Locate the cell with the specified text and output its (X, Y) center coordinate. 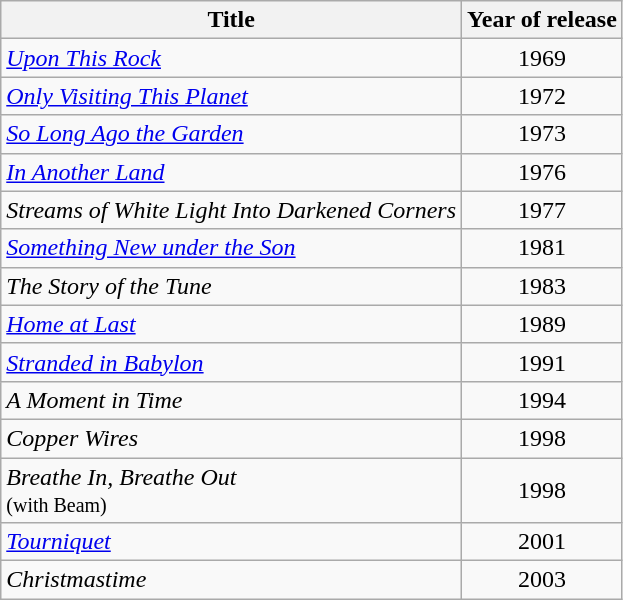
1994 (542, 400)
Copper Wires (232, 438)
Breathe In, Breathe Out (with Beam) (232, 490)
Streams of White Light Into Darkened Corners (232, 210)
Title (232, 20)
Home at Last (232, 324)
Something New under the Son (232, 248)
Only Visiting This Planet (232, 96)
1972 (542, 96)
2001 (542, 542)
Stranded in Babylon (232, 362)
The Story of the Tune (232, 286)
1969 (542, 58)
Christmastime (232, 580)
1977 (542, 210)
1991 (542, 362)
1973 (542, 134)
1989 (542, 324)
1983 (542, 286)
1976 (542, 172)
Year of release (542, 20)
A Moment in Time (232, 400)
In Another Land (232, 172)
Upon This Rock (232, 58)
1981 (542, 248)
2003 (542, 580)
So Long Ago the Garden (232, 134)
Tourniquet (232, 542)
